Locate the cell with the specified text and output its (x, y) center coordinate. 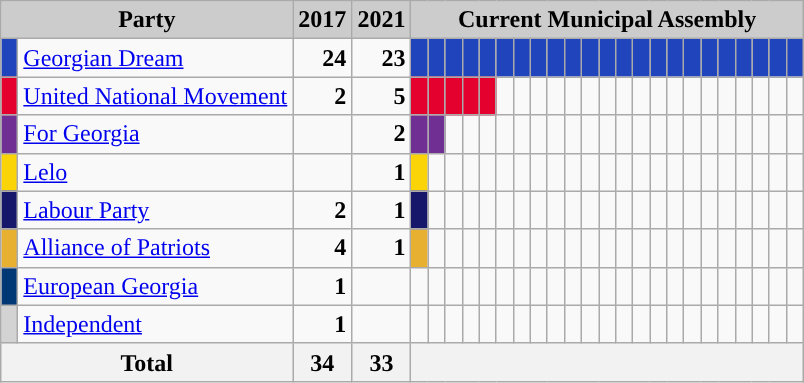
Party (147, 20)
Labour Party (156, 210)
Independent (156, 324)
Current Municipal Assembly (607, 20)
24 (322, 58)
Lelo (156, 172)
Georgian Dream (156, 58)
2017 (322, 20)
Total (147, 362)
33 (382, 362)
For Georgia (156, 134)
34 (322, 362)
23 (382, 58)
4 (322, 248)
Alliance of Patriots (156, 248)
United National Movement (156, 96)
5 (382, 96)
2021 (382, 20)
European Georgia (156, 286)
